Locate the cell with the specified text and output its (x, y) center coordinate. 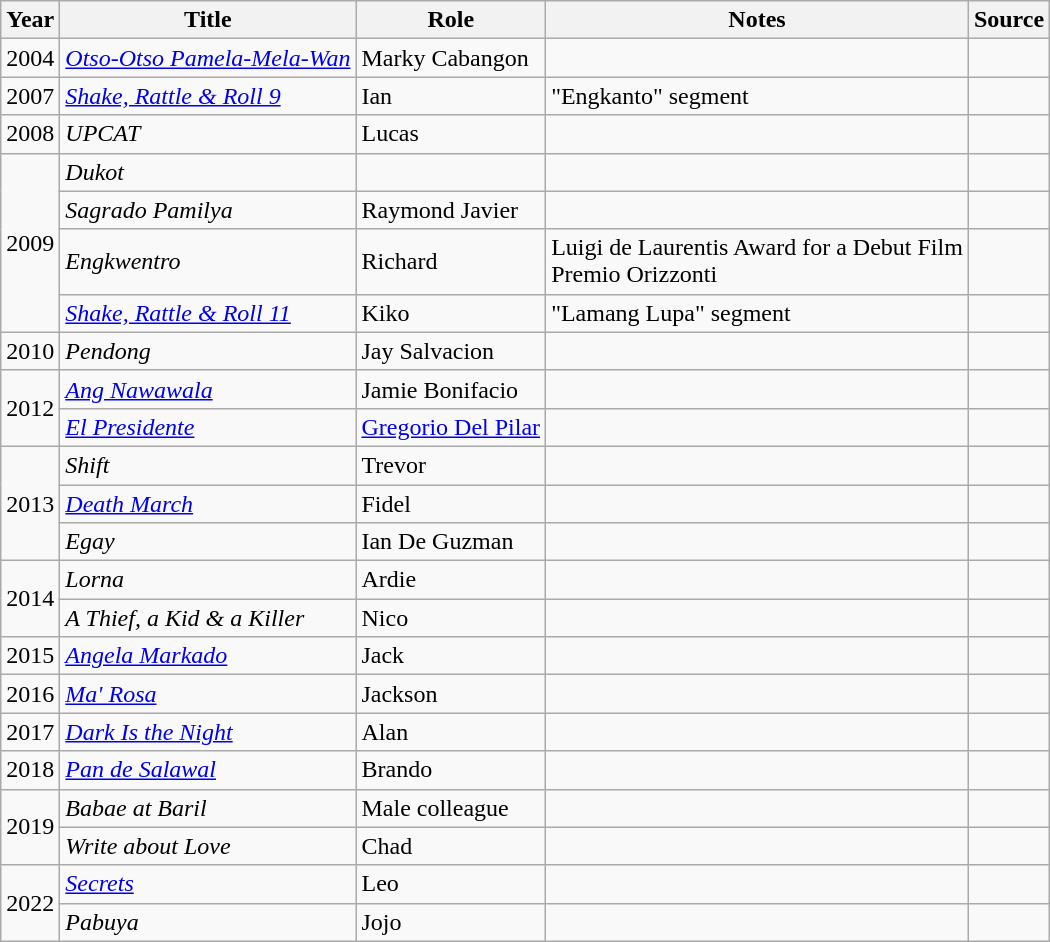
Jack (451, 656)
2013 (30, 503)
Ma' Rosa (208, 694)
Lorna (208, 580)
2012 (30, 408)
Pan de Salawal (208, 770)
Dukot (208, 172)
Nico (451, 618)
Brando (451, 770)
Fidel (451, 503)
2007 (30, 96)
Babae at Baril (208, 808)
Lucas (451, 134)
Male colleague (451, 808)
"Lamang Lupa" segment (758, 313)
Death March (208, 503)
2004 (30, 58)
Luigi de Laurentis Award for a Debut FilmPremio Orizzonti (758, 262)
Ian (451, 96)
Alan (451, 732)
2022 (30, 903)
Secrets (208, 884)
Write about Love (208, 846)
Jojo (451, 922)
Ardie (451, 580)
Shift (208, 465)
Egay (208, 542)
Ian De Guzman (451, 542)
A Thief, a Kid & a Killer (208, 618)
Otso-Otso Pamela-Mela-Wan (208, 58)
El Presidente (208, 427)
Marky Cabangon (451, 58)
Leo (451, 884)
2008 (30, 134)
Jackson (451, 694)
Notes (758, 20)
Jamie Bonifacio (451, 389)
Kiko (451, 313)
Engkwentro (208, 262)
Shake, Rattle & Roll 9 (208, 96)
Trevor (451, 465)
Angela Markado (208, 656)
UPCAT (208, 134)
Source (1008, 20)
Title (208, 20)
Chad (451, 846)
Gregorio Del Pilar (451, 427)
2009 (30, 242)
Role (451, 20)
Year (30, 20)
2015 (30, 656)
2017 (30, 732)
2019 (30, 827)
2010 (30, 351)
Shake, Rattle & Roll 11 (208, 313)
Pabuya (208, 922)
Pendong (208, 351)
Raymond Javier (451, 210)
"Engkanto" segment (758, 96)
Ang Nawawala (208, 389)
Dark Is the Night (208, 732)
2016 (30, 694)
2018 (30, 770)
2014 (30, 599)
Jay Salvacion (451, 351)
Sagrado Pamilya (208, 210)
Richard (451, 262)
